Identify which cell holds the provided text, then report its (x, y) central coordinate. 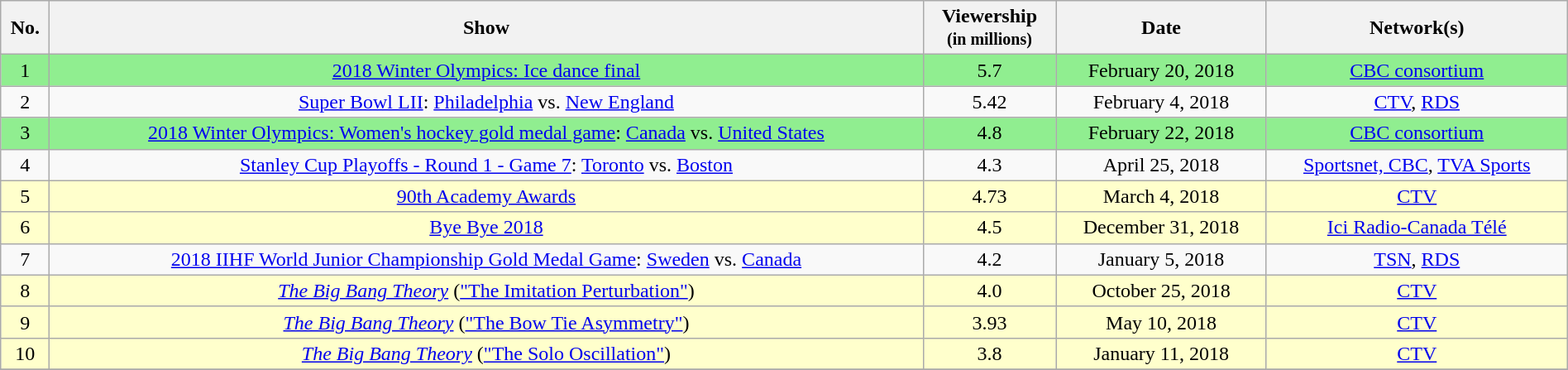
3.93 (989, 322)
February 20, 2018 (1161, 70)
April 25, 2018 (1161, 165)
5.42 (989, 102)
6 (25, 228)
3.8 (989, 353)
4.5 (989, 228)
The Big Bang Theory ("The Bow Tie Asymmetry") (486, 322)
8 (25, 291)
7 (25, 259)
3 (25, 133)
January 11, 2018 (1161, 353)
5 (25, 196)
CTV, RDS (1417, 102)
Super Bowl LII: Philadelphia vs. New England (486, 102)
10 (25, 353)
90th Academy Awards (486, 196)
No. (25, 28)
4 (25, 165)
2018 IIHF World Junior Championship Gold Medal Game: Sweden vs. Canada (486, 259)
2 (25, 102)
4.0 (989, 291)
December 31, 2018 (1161, 228)
Show (486, 28)
February 4, 2018 (1161, 102)
The Big Bang Theory ("The Solo Oscillation") (486, 353)
October 25, 2018 (1161, 291)
Stanley Cup Playoffs - Round 1 - Game 7: Toronto vs. Boston (486, 165)
Date (1161, 28)
March 4, 2018 (1161, 196)
4.3 (989, 165)
4.8 (989, 133)
4.2 (989, 259)
9 (25, 322)
The Big Bang Theory ("The Imitation Perturbation") (486, 291)
5.7 (989, 70)
1 (25, 70)
Ici Radio-Canada Télé (1417, 228)
4.73 (989, 196)
Network(s) (1417, 28)
May 10, 2018 (1161, 322)
February 22, 2018 (1161, 133)
January 5, 2018 (1161, 259)
TSN, RDS (1417, 259)
Sportsnet, CBC, TVA Sports (1417, 165)
2018 Winter Olympics: Ice dance final (486, 70)
Viewership(in millions) (989, 28)
Bye Bye 2018 (486, 228)
2018 Winter Olympics: Women's hockey gold medal game: Canada vs. United States (486, 133)
